Extract the (X, Y) coordinate from the center of the cell holding the provided text.  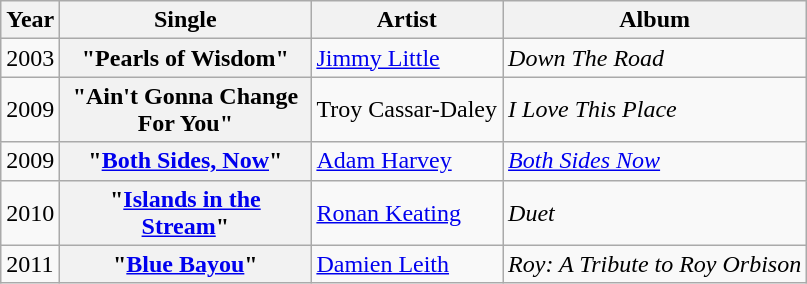
Duet (655, 212)
2003 (30, 58)
Artist (407, 20)
I Love This Place (655, 110)
2010 (30, 212)
Year (30, 20)
Both Sides Now (655, 161)
Album (655, 20)
Adam Harvey (407, 161)
Troy Cassar-Daley (407, 110)
Jimmy Little (407, 58)
2011 (30, 264)
"Islands in the Stream" (186, 212)
"Both Sides, Now" (186, 161)
Down The Road (655, 58)
"Blue Bayou" (186, 264)
"Pearls of Wisdom" (186, 58)
Damien Leith (407, 264)
Single (186, 20)
Roy: A Tribute to Roy Orbison (655, 264)
Ronan Keating (407, 212)
"Ain't Gonna Change For You" (186, 110)
